Find where the given text appears and provide that cell's center as (X, Y) coordinate. 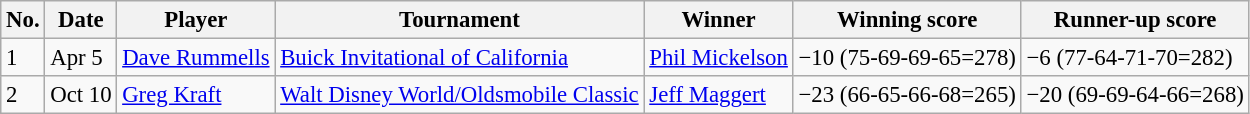
Oct 10 (81, 95)
−6 (77-64-71-70=282) (1135, 58)
1 (23, 58)
Winner (718, 20)
Dave Rummells (196, 58)
Jeff Maggert (718, 95)
Date (81, 20)
Player (196, 20)
Apr 5 (81, 58)
Walt Disney World/Oldsmobile Classic (460, 95)
Winning score (907, 20)
2 (23, 95)
Phil Mickelson (718, 58)
−10 (75-69-69-65=278) (907, 58)
−20 (69-69-64-66=268) (1135, 95)
Greg Kraft (196, 95)
No. (23, 20)
Buick Invitational of California (460, 58)
Tournament (460, 20)
Runner-up score (1135, 20)
−23 (66-65-66-68=265) (907, 95)
